Identify which cell holds the provided text, then report its [x, y] central coordinate. 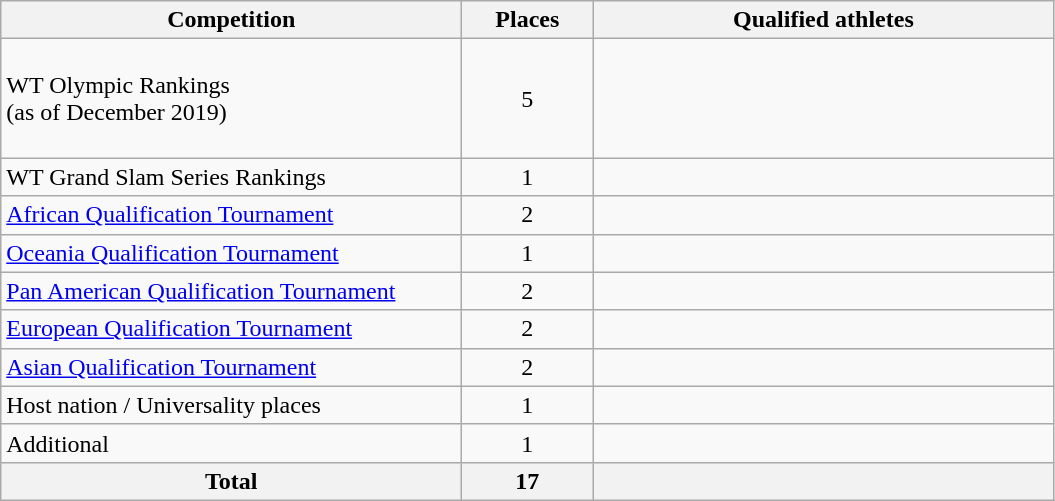
Places [528, 20]
Competition [232, 20]
Total [232, 481]
5 [528, 98]
Host nation / Universality places [232, 405]
17 [528, 481]
WT Olympic Rankings(as of December 2019) [232, 98]
Qualified athletes [824, 20]
WT Grand Slam Series Rankings [232, 177]
Asian Qualification Tournament [232, 367]
Additional [232, 443]
African Qualification Tournament [232, 215]
Oceania Qualification Tournament [232, 253]
European Qualification Tournament [232, 329]
Pan American Qualification Tournament [232, 291]
